Detect which cell encompasses the target text, then output its [x, y] center coordinate. 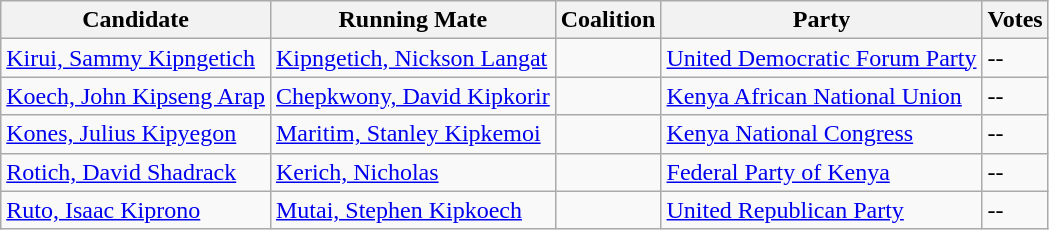
Running Mate [412, 20]
United Republican Party [822, 210]
Kones, Julius Kipyegon [136, 134]
Mutai, Stephen Kipkoech [412, 210]
Kenya National Congress [822, 134]
Rotich, David Shadrack [136, 172]
Kirui, Sammy Kipngetich [136, 58]
United Democratic Forum Party [822, 58]
Ruto, Isaac Kiprono [136, 210]
Kerich, Nicholas [412, 172]
Chepkwony, David Kipkorir [412, 96]
Koech, John Kipseng Arap [136, 96]
Kenya African National Union [822, 96]
Federal Party of Kenya [822, 172]
Party [822, 20]
Coalition [608, 20]
Kipngetich, Nickson Langat [412, 58]
Votes [1015, 20]
Candidate [136, 20]
Maritim, Stanley Kipkemoi [412, 134]
